Output the (X, Y) coordinate of the center of the cell containing the given text.  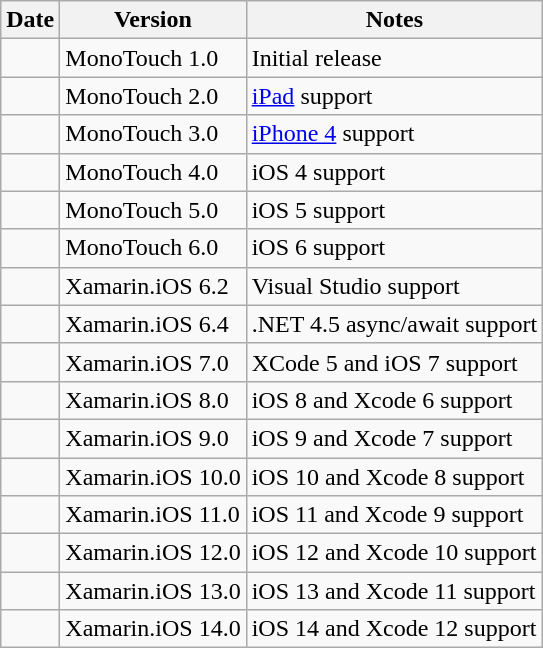
Initial release (394, 58)
Xamarin.iOS 14.0 (153, 629)
iPad support (394, 96)
MonoTouch 1.0 (153, 58)
MonoTouch 6.0 (153, 248)
MonoTouch 4.0 (153, 172)
.NET 4.5 async/await support (394, 324)
iOS 6 support (394, 248)
iPhone 4 support (394, 134)
iOS 14 and Xcode 12 support (394, 629)
iOS 4 support (394, 172)
MonoTouch 5.0 (153, 210)
Xamarin.iOS 6.4 (153, 324)
Xamarin.iOS 8.0 (153, 400)
iOS 5 support (394, 210)
Version (153, 20)
Notes (394, 20)
iOS 11 and Xcode 9 support (394, 515)
Xamarin.iOS 12.0 (153, 553)
iOS 13 and Xcode 11 support (394, 591)
Xamarin.iOS 10.0 (153, 477)
Xamarin.iOS 6.2 (153, 286)
Xamarin.iOS 11.0 (153, 515)
Visual Studio support (394, 286)
Date (30, 20)
iOS 8 and Xcode 6 support (394, 400)
Xamarin.iOS 7.0 (153, 362)
MonoTouch 2.0 (153, 96)
iOS 9 and Xcode 7 support (394, 438)
iOS 12 and Xcode 10 support (394, 553)
MonoTouch 3.0 (153, 134)
Xamarin.iOS 13.0 (153, 591)
Xamarin.iOS 9.0 (153, 438)
iOS 10 and Xcode 8 support (394, 477)
XCode 5 and iOS 7 support (394, 362)
